Identify which cell holds the provided text, then report its (x, y) central coordinate. 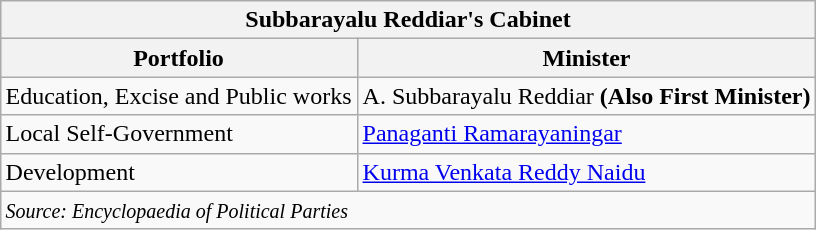
Education, Excise and Public works (178, 96)
Local Self-Government (178, 134)
Source: Encyclopaedia of Political Parties (408, 210)
Portfolio (178, 58)
Subbarayalu Reddiar's Cabinet (408, 20)
Kurma Venkata Reddy Naidu (586, 172)
A. Subbarayalu Reddiar (Also First Minister) (586, 96)
Development (178, 172)
Panaganti Ramarayaningar (586, 134)
Minister (586, 58)
